Provide the (x, y) coordinate of the cell's center where the given text is located.  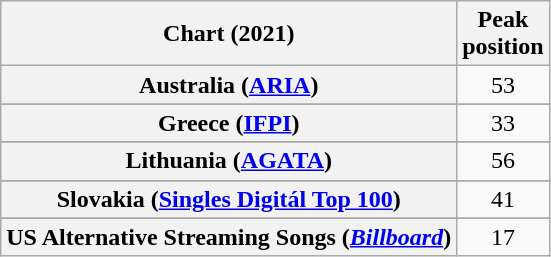
Greece (IFPI) (229, 123)
Peakposition (503, 34)
53 (503, 85)
41 (503, 199)
Chart (2021) (229, 34)
17 (503, 237)
Lithuania (AGATA) (229, 161)
56 (503, 161)
Slovakia (Singles Digitál Top 100) (229, 199)
US Alternative Streaming Songs (Billboard) (229, 237)
Australia (ARIA) (229, 85)
33 (503, 123)
